Extract the (x, y) coordinate from the center of the cell holding the provided text.  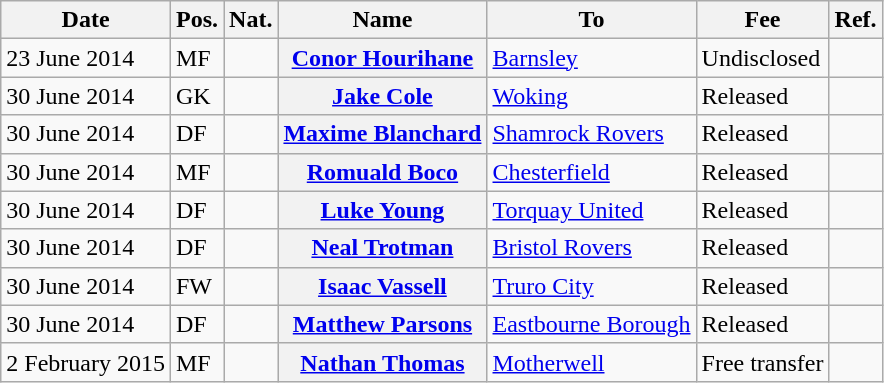
Name (382, 20)
Fee (762, 20)
Bristol Rovers (592, 248)
Date (86, 20)
Chesterfield (592, 172)
Maxime Blanchard (382, 134)
Pos. (196, 20)
Neal Trotman (382, 248)
Nat. (251, 20)
Barnsley (592, 58)
Matthew Parsons (382, 324)
GK (196, 96)
Woking (592, 96)
Ref. (856, 20)
Undisclosed (762, 58)
Jake Cole (382, 96)
Truro City (592, 286)
To (592, 20)
Conor Hourihane (382, 58)
Isaac Vassell (382, 286)
Nathan Thomas (382, 362)
Motherwell (592, 362)
Free transfer (762, 362)
Eastbourne Borough (592, 324)
Shamrock Rovers (592, 134)
23 June 2014 (86, 58)
2 February 2015 (86, 362)
Torquay United (592, 210)
Luke Young (382, 210)
Romuald Boco (382, 172)
FW (196, 286)
